Search for the cell housing the specified text and yield its (x, y) center coordinate. 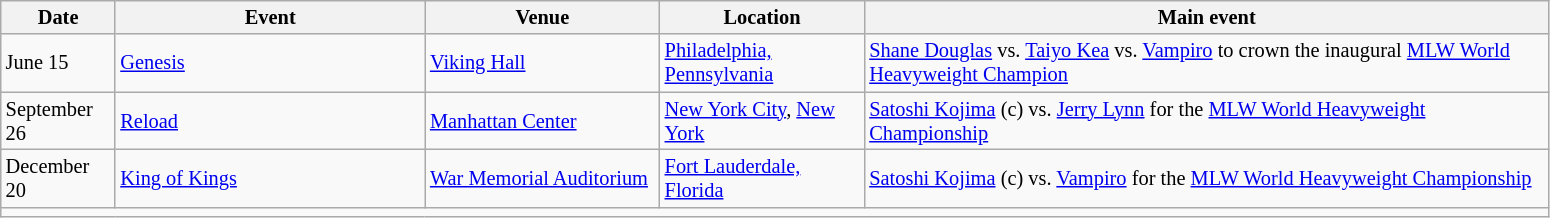
Satoshi Kojima (c) vs. Vampiro for the MLW World Heavyweight Championship (1206, 178)
December 20 (58, 178)
Reload (270, 121)
Genesis (270, 63)
King of Kings (270, 178)
Location (762, 17)
Shane Douglas vs. Taiyo Kea vs. Vampiro to crown the inaugural MLW World Heavyweight Champion (1206, 63)
June 15 (58, 63)
Philadelphia, Pennsylvania (762, 63)
Fort Lauderdale, Florida (762, 178)
Event (270, 17)
Viking Hall (542, 63)
New York City, New York (762, 121)
Main event (1206, 17)
Manhattan Center (542, 121)
Venue (542, 17)
War Memorial Auditorium (542, 178)
September 26 (58, 121)
Satoshi Kojima (c) vs. Jerry Lynn for the MLW World Heavyweight Championship (1206, 121)
Date (58, 17)
